Find where the given text appears and provide that cell's center as (x, y) coordinate. 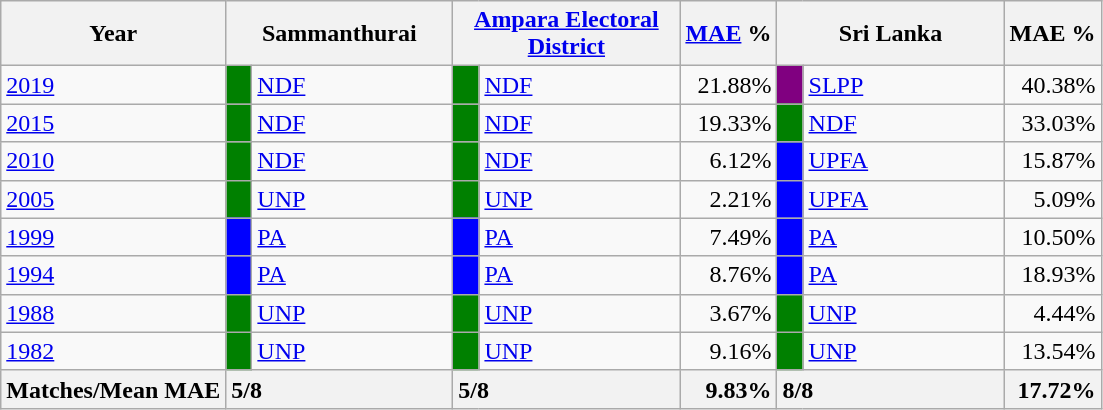
2015 (114, 123)
Ampara Electoral District (566, 34)
1982 (114, 351)
6.12% (728, 161)
13.54% (1052, 351)
5.09% (1052, 199)
SLPP (904, 85)
9.83% (728, 389)
10.50% (1052, 237)
9.16% (728, 351)
33.03% (1052, 123)
3.67% (728, 313)
19.33% (728, 123)
40.38% (1052, 85)
1994 (114, 275)
8/8 (890, 389)
1988 (114, 313)
2019 (114, 85)
21.88% (728, 85)
2010 (114, 161)
Matches/Mean MAE (114, 389)
2005 (114, 199)
Sammanthurai (340, 34)
4.44% (1052, 313)
Sri Lanka (890, 34)
8.76% (728, 275)
15.87% (1052, 161)
17.72% (1052, 389)
18.93% (1052, 275)
7.49% (728, 237)
2.21% (728, 199)
1999 (114, 237)
Year (114, 34)
